Return (X, Y) of the center of cell containing provided text 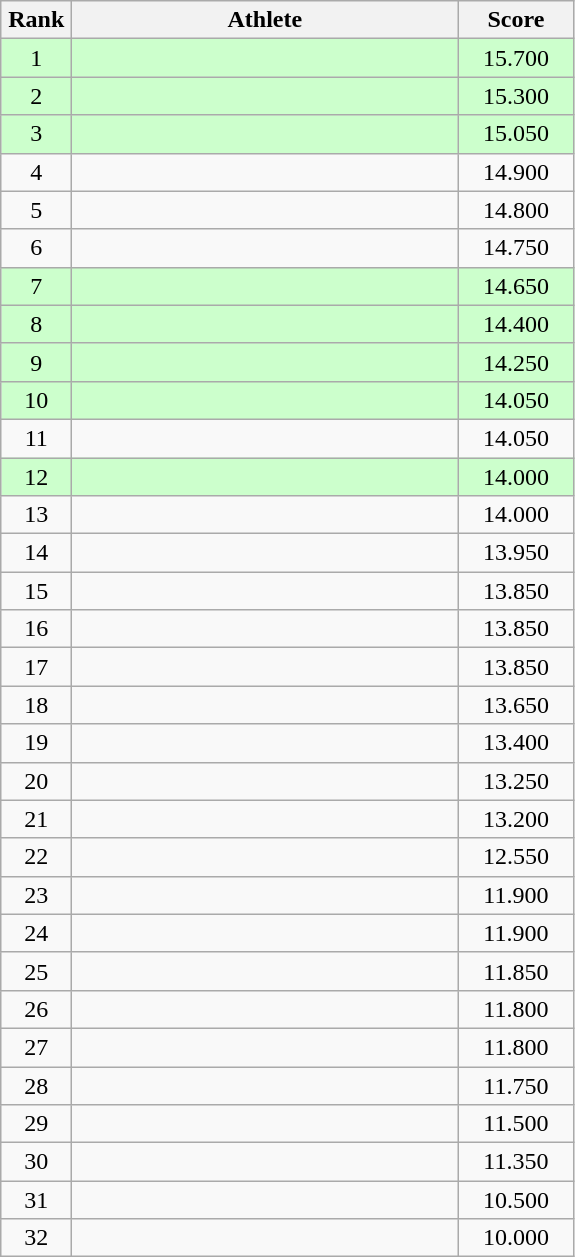
13.950 (516, 553)
2 (36, 96)
15.300 (516, 96)
28 (36, 1085)
14.650 (516, 286)
29 (36, 1124)
27 (36, 1047)
14.250 (516, 362)
1 (36, 58)
13.400 (516, 743)
11.350 (516, 1162)
18 (36, 705)
32 (36, 1238)
9 (36, 362)
7 (36, 286)
5 (36, 210)
26 (36, 1009)
13 (36, 515)
30 (36, 1162)
25 (36, 971)
14.900 (516, 172)
10 (36, 400)
19 (36, 743)
13.250 (516, 781)
12.550 (516, 857)
13.200 (516, 819)
22 (36, 857)
6 (36, 248)
3 (36, 134)
8 (36, 324)
15 (36, 591)
14.400 (516, 324)
11.850 (516, 971)
14 (36, 553)
24 (36, 933)
31 (36, 1200)
11.750 (516, 1085)
17 (36, 667)
Athlete (265, 20)
11.500 (516, 1124)
12 (36, 477)
15.050 (516, 134)
23 (36, 895)
4 (36, 172)
10.500 (516, 1200)
14.750 (516, 248)
Score (516, 20)
15.700 (516, 58)
20 (36, 781)
14.800 (516, 210)
21 (36, 819)
11 (36, 438)
10.000 (516, 1238)
Rank (36, 20)
13.650 (516, 705)
16 (36, 629)
